Search for the cell housing the specified text and yield its (X, Y) center coordinate. 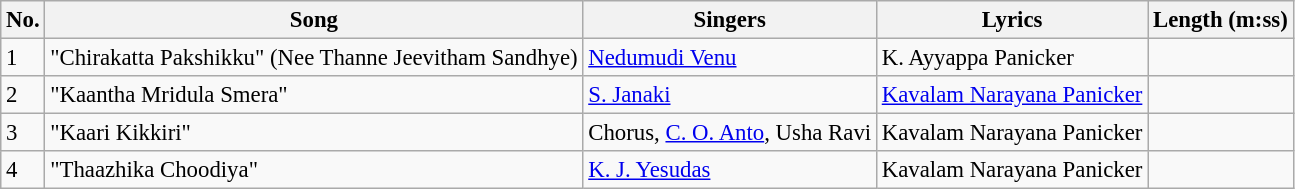
"Kaantha Mridula Smera" (314, 95)
Chorus, C. O. Anto, Usha Ravi (730, 133)
Lyrics (1012, 20)
Song (314, 20)
4 (23, 170)
1 (23, 58)
K. Ayyappa Panicker (1012, 58)
"Kaari Kikkiri" (314, 133)
"Chirakatta Pakshikku" (Nee Thanne Jeevitham Sandhye) (314, 58)
"Thaazhika Choodiya" (314, 170)
No. (23, 20)
2 (23, 95)
3 (23, 133)
Length (m:ss) (1220, 20)
Nedumudi Venu (730, 58)
K. J. Yesudas (730, 170)
Singers (730, 20)
S. Janaki (730, 95)
